Search for the cell housing the specified text and yield its (X, Y) center coordinate. 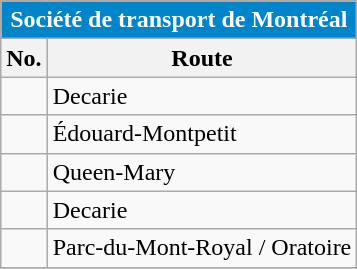
Route (202, 58)
Queen-Mary (202, 172)
No. (24, 58)
Édouard-Montpetit (202, 134)
Parc-du-Mont-Royal / Oratoire (202, 248)
Société de transport de Montréal (179, 20)
